Detect which cell encompasses the target text, then output its (x, y) center coordinate. 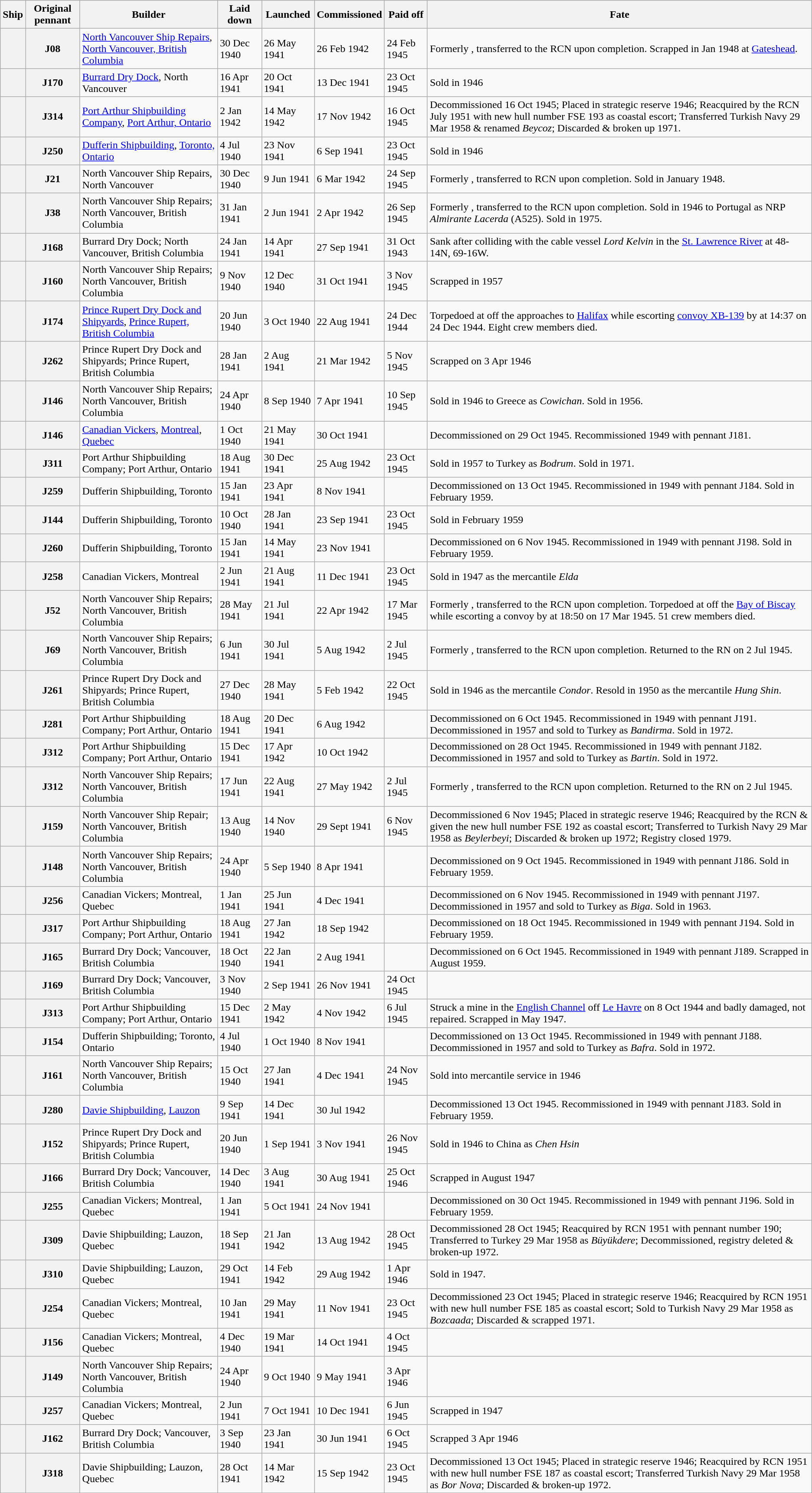
13 Aug 1942 (350, 1240)
10 Oct 1942 (350, 752)
J154 (53, 1042)
10 Oct 1940 (239, 520)
J69 (53, 650)
Scrapped 3 Apr 1946 (619, 1438)
J148 (53, 866)
Formerly , transferred to the RCN upon completion. Scrapped in Jan 1948 at Gateshead. (619, 49)
31 Oct 1943 (406, 247)
7 Apr 1941 (350, 401)
27 Sep 1941 (350, 247)
31 Oct 1941 (350, 281)
9 Sep 1941 (239, 1110)
J08 (53, 49)
Decommissioned on 6 Nov 1945. Recommissioned in 1949 with pennant J198. Sold in February 1959. (619, 548)
Decommissioned on 6 Oct 1945. Recommissioned in 1949 with pennant J189. Scrapped in August 1959. (619, 957)
23 Apr 1941 (288, 492)
9 Oct 1940 (288, 1376)
6 Nov 1945 (406, 826)
3 Aug 1941 (288, 1178)
26 May 1941 (288, 49)
10 Sep 1945 (406, 401)
Decommissioned on 28 Oct 1945. Recommissioned in 1949 with pennant J182. Decommissioned in 1957 and sold to Turkey as Bartin. Sold in 1972. (619, 752)
16 Apr 1941 (239, 82)
18 Sep 1942 (350, 928)
11 Dec 1941 (350, 576)
Canadian Vickers, Montreal (148, 576)
J310 (53, 1274)
J257 (53, 1411)
Decommissioned on 30 Oct 1945. Recommissioned in 1949 with pennant J196. Sold in February 1959. (619, 1206)
25 Oct 1946 (406, 1178)
Decommissioned on 18 Oct 1945. Recommissioned in 1949 with pennant J194. Sold in February 1959. (619, 928)
27 Dec 1940 (239, 690)
Dufferin Shipbuilding; Toronto, Ontario (148, 1042)
25 Aug 1942 (350, 463)
Sold in 1947. (619, 1274)
24 Feb 1945 (406, 49)
17 Mar 1945 (406, 610)
J149 (53, 1376)
J168 (53, 247)
27 Jan 1942 (288, 928)
20 Dec 1941 (288, 724)
14 Oct 1941 (350, 1342)
J313 (53, 1013)
5 Feb 1942 (350, 690)
2 May 1942 (288, 1013)
3 Nov 1940 (239, 986)
6 Sep 1941 (350, 151)
J280 (53, 1110)
21 May 1941 (288, 435)
Davie Shipbuilding, Lauzon (148, 1110)
20 Oct 1941 (288, 82)
Scrapped in 1957 (619, 281)
24 Nov 1945 (406, 1076)
Fate (619, 15)
Sold in February 1959 (619, 520)
J160 (53, 281)
J259 (53, 492)
6 Jun 1941 (239, 650)
1 Sep 1941 (288, 1144)
Scrapped in 1947 (619, 1411)
J169 (53, 986)
Sold in 1957 to Turkey as Bodrum. Sold in 1971. (619, 463)
Canadian Vickers, Montreal, Quebec (148, 435)
Torpedoed at off the approaches to Halifax while escorting convoy XB-139 by at 14:37 on 24 Dec 1944. Eight crew members died. (619, 321)
26 Sep 1945 (406, 213)
J166 (53, 1178)
10 Dec 1941 (350, 1411)
22 Oct 1945 (406, 690)
14 May 1942 (288, 117)
Burrard Dry Dock, North Vancouver (148, 82)
13 Aug 1940 (239, 826)
5 Sep 1940 (288, 866)
24 Oct 1945 (406, 986)
14 Mar 1942 (288, 1473)
Sold in 1947 as the mercantile Elda (619, 576)
24 Jan 1941 (239, 247)
21 Jul 1941 (288, 610)
4 Nov 1942 (350, 1013)
Scrapped in August 1947 (619, 1178)
J256 (53, 900)
9 Jun 1941 (288, 179)
28 Oct 1945 (406, 1240)
24 Dec 1944 (406, 321)
3 Nov 1941 (350, 1144)
J260 (53, 548)
14 Apr 1941 (288, 247)
J309 (53, 1240)
Decommissioned on 9 Oct 1945. Recommissioned in 1949 with pennant J186. Sold in February 1959. (619, 866)
J314 (53, 117)
J162 (53, 1438)
2 Apr 1942 (350, 213)
1 Apr 1946 (406, 1274)
J258 (53, 576)
Decommissioned on 6 Oct 1945. Recommissioned in 1949 with pennant J191. Decommissioned in 1957 and sold to Turkey as Bandirma. Sold in 1972. (619, 724)
J161 (53, 1076)
Prince Rupert Dry Dock and Shipyards, Prince Rupert, British Columbia (148, 321)
22 Apr 1942 (350, 610)
30 Jul 1942 (350, 1110)
Builder (148, 15)
J261 (53, 690)
29 May 1941 (288, 1308)
North Vancouver Ship Repairs, North Vancouver (148, 179)
6 Oct 1945 (406, 1438)
17 Nov 1942 (350, 117)
J156 (53, 1342)
J52 (53, 610)
3 Oct 1940 (288, 321)
J170 (53, 82)
Laid down (239, 15)
16 Oct 1945 (406, 117)
29 Aug 1942 (350, 1274)
28 Oct 1941 (239, 1473)
J152 (53, 1144)
17 Apr 1942 (288, 752)
14 Feb 1942 (288, 1274)
Launched (288, 15)
4 Oct 1945 (406, 1342)
9 May 1941 (350, 1376)
21 Aug 1941 (288, 576)
Decommissioned on 29 Oct 1945. Recommissioned 1949 with pennant J181. (619, 435)
5 Nov 1945 (406, 361)
Sank after colliding with the cable vessel Lord Kelvin in the St. Lawrence River at 48-14N, 69-16W. (619, 247)
31 Jan 1941 (239, 213)
J254 (53, 1308)
J318 (53, 1473)
18 Sep 1941 (239, 1240)
J250 (53, 151)
30 Aug 1941 (350, 1178)
Struck a mine in the English Channel off Le Havre on 8 Oct 1944 and badly damaged, not repaired. Scrapped in May 1947. (619, 1013)
22 Jan 1941 (288, 957)
21 Jan 1942 (288, 1240)
Formerly , transferred to RCN upon completion. Sold in January 1948. (619, 179)
Scrapped on 3 Apr 1946 (619, 361)
7 Oct 1941 (288, 1411)
12 Dec 1940 (288, 281)
26 Feb 1942 (350, 49)
J38 (53, 213)
8 Sep 1940 (288, 401)
25 Jun 1941 (288, 900)
23 Jan 1941 (288, 1438)
14 Dec 1940 (239, 1178)
6 Mar 1942 (350, 179)
24 Sep 1945 (406, 179)
Ship (13, 15)
J144 (53, 520)
14 Dec 1941 (288, 1110)
24 Nov 1941 (350, 1206)
30 Dec 1941 (288, 463)
Sold in 1946 to Greece as Cowichan. Sold in 1956. (619, 401)
3 Apr 1946 (406, 1376)
J159 (53, 826)
21 Mar 1942 (350, 361)
6 Jun 1945 (406, 1411)
J317 (53, 928)
9 Nov 1940 (239, 281)
26 Nov 1945 (406, 1144)
2 Jan 1942 (239, 117)
North Vancouver Ship Repairs, North Vancouver, British Columbia (148, 49)
Decommissioned on 6 Nov 1945. Recommissioned in 1949 with pennant J197. Decommissioned in 1957 and sold to Turkey as Biga. Sold in 1963. (619, 900)
5 Aug 1942 (350, 650)
6 Jul 1945 (406, 1013)
15 Oct 1940 (239, 1076)
2 Sep 1941 (288, 986)
15 Sep 1942 (350, 1473)
14 May 1941 (288, 548)
10 Jan 1941 (239, 1308)
17 Jun 1941 (239, 786)
Burrard Dry Dock; North Vancouver, British Columbia (148, 247)
19 Mar 1941 (288, 1342)
Decommissioned 13 Oct 1945. Recommissioned in 1949 with pennant J183. Sold in February 1959. (619, 1110)
Port Arthur Shipbuilding Company, Port Arthur, Ontario (148, 117)
J262 (53, 361)
27 May 1942 (350, 786)
Decommissioned on 13 Oct 1945. Recommissioned in 1949 with pennant J184. Sold in February 1959. (619, 492)
26 Nov 1941 (350, 986)
13 Dec 1941 (350, 82)
Paid off (406, 15)
29 Oct 1941 (239, 1274)
5 Oct 1941 (288, 1206)
18 Oct 1940 (239, 957)
Commissioned (350, 15)
Dufferin Shipbuilding, Toronto, Ontario (148, 151)
J255 (53, 1206)
30 Jun 1941 (350, 1438)
3 Sep 1940 (239, 1438)
3 Nov 1945 (406, 281)
Decommissioned on 13 Oct 1945. Recommissioned in 1949 with pennant J188. Decommissioned in 1957 and sold to Turkey as Bafra. Sold in 1972. (619, 1042)
Sold into mercantile service in 1946 (619, 1076)
Sold in 1946 as the mercantile Condor. Resold in 1950 as the mercantile Hung Shin. (619, 690)
27 Jan 1941 (288, 1076)
30 Jul 1941 (288, 650)
North Vancouver Ship Repair; North Vancouver, British Columbia (148, 826)
30 Oct 1941 (350, 435)
J174 (53, 321)
23 Sep 1941 (350, 520)
11 Nov 1941 (350, 1308)
8 Apr 1941 (350, 866)
Sold in 1946 to China as Chen Hsin (619, 1144)
J311 (53, 463)
6 Aug 1942 (350, 724)
Original pennant (53, 15)
J165 (53, 957)
J281 (53, 724)
29 Sept 1941 (350, 826)
J21 (53, 179)
Formerly , transferred to the RCN upon completion. Sold in 1946 to Portugal as NRP Almirante Lacerda (A525). Sold in 1975. (619, 213)
14 Nov 1940 (288, 826)
4 Dec 1940 (239, 1342)
